Find where the given text appears and provide that cell's center as (X, Y) coordinate. 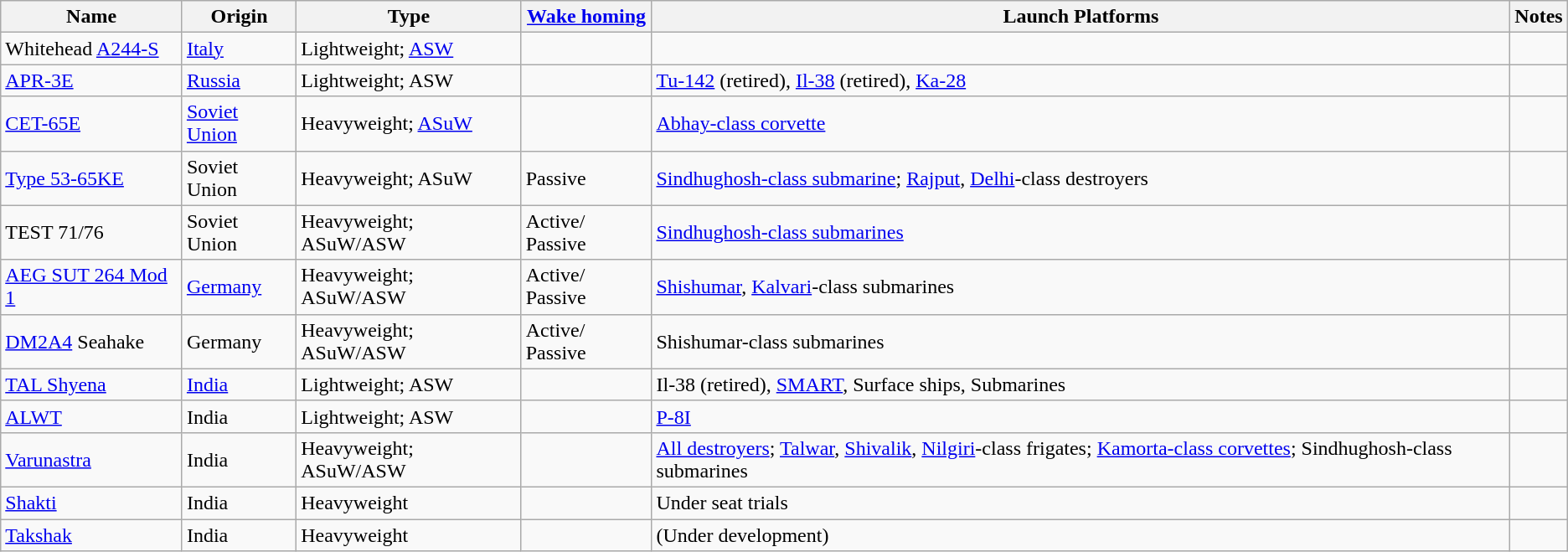
Type 53-65KE (92, 178)
Sindhughosh-class submarine; Rajput, Delhi-class destroyers (1081, 178)
Passive (586, 178)
Abhay-class corvette (1081, 124)
Under seat trials (1081, 503)
AEG SUT 264 Mod 1 (92, 286)
Shishumar, Kalvari-class submarines (1081, 286)
Name (92, 17)
CET-65E (92, 124)
Shishumar-class submarines (1081, 342)
ALWT (92, 416)
Tu-142 (retired), Il-38 (retired), Ka-28 (1081, 80)
APR-3E (92, 80)
Sindhughosh-class submarines (1081, 233)
Il-38 (retired), SMART, Surface ships, Submarines (1081, 384)
Type (409, 17)
All destroyers; Talwar, Shivalik, Nilgiri-class frigates; Kamorta-class corvettes; Sindhughosh-class submarines (1081, 459)
DM2A4 Seahake (92, 342)
TEST 71/76 (92, 233)
Russia (239, 80)
Notes (1539, 17)
Varunastra (92, 459)
Shakti (92, 503)
Whitehead A244-S (92, 49)
(Under development) (1081, 535)
Takshak (92, 535)
Italy (239, 49)
TAL Shyena (92, 384)
Launch Platforms (1081, 17)
P-8I (1081, 416)
Origin (239, 17)
Wake homing (586, 17)
